Scan for the cell matching the given text and deliver its [X, Y] coordinate at center. 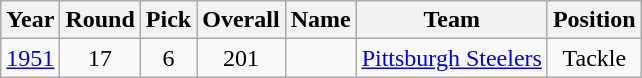
1951 [30, 58]
Round [100, 20]
Pick [168, 20]
Name [320, 20]
17 [100, 58]
6 [168, 58]
Tackle [594, 58]
Pittsburgh Steelers [452, 58]
Overall [241, 20]
Team [452, 20]
Position [594, 20]
Year [30, 20]
201 [241, 58]
